Extract the [X, Y] coordinate from the center of the cell holding the provided text.  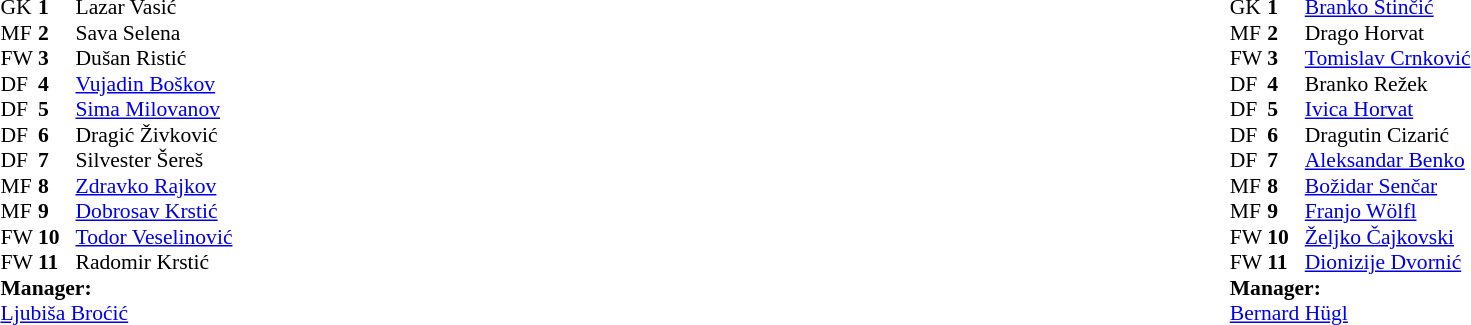
Sava Selena [226, 33]
Radomir Krstić [226, 263]
Sima Milovanov [226, 109]
Silvester Šereš [226, 161]
Dobrosav Krstić [226, 211]
Dušan Ristić [226, 59]
Todor Veselinović [226, 237]
Dragić Živković [226, 135]
Manager: [188, 288]
Zdravko Rajkov [226, 186]
Vujadin Boškov [226, 84]
